Identify which cell holds the provided text, then report its (x, y) central coordinate. 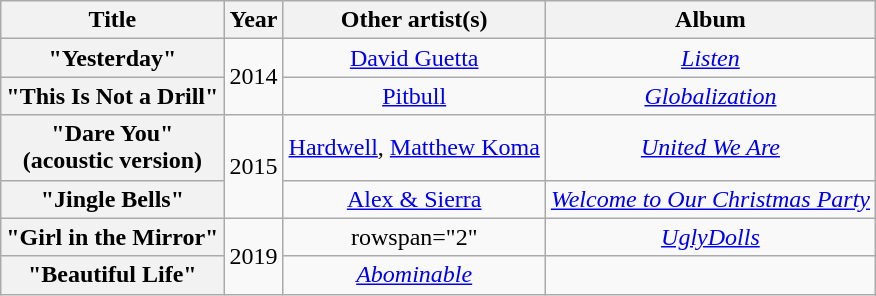
United We Are (710, 148)
"Girl in the Mirror" (112, 237)
Abominable (414, 275)
David Guetta (414, 58)
Welcome to Our Christmas Party (710, 199)
"This Is Not a Drill" (112, 96)
"Yesterday" (112, 58)
Hardwell, Matthew Koma (414, 148)
2019 (254, 256)
2015 (254, 166)
Alex & Sierra (414, 199)
Album (710, 20)
"Dare You"(acoustic version) (112, 148)
Globalization (710, 96)
Other artist(s) (414, 20)
Title (112, 20)
Pitbull (414, 96)
"Beautiful Life" (112, 275)
UglyDolls (710, 237)
Year (254, 20)
"Jingle Bells" (112, 199)
2014 (254, 77)
rowspan="2" (414, 237)
Listen (710, 58)
